From the cell containing the given text, extract its center point as [X, Y] coordinate. 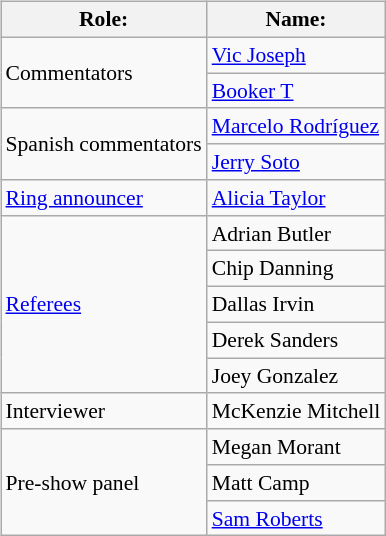
Adrian Butler [296, 233]
Booker T [296, 91]
Derek Sanders [296, 340]
Referees [103, 304]
Interviewer [103, 411]
Jerry Soto [296, 162]
Dallas Irvin [296, 305]
Vic Joseph [296, 55]
Sam Roberts [296, 518]
Joey Gonzalez [296, 376]
Role: [103, 20]
Matt Camp [296, 483]
Chip Danning [296, 269]
Marcelo Rodríguez [296, 126]
Megan Morant [296, 447]
Name: [296, 20]
Spanish commentators [103, 144]
Commentators [103, 72]
McKenzie Mitchell [296, 411]
Pre-show panel [103, 482]
Ring announcer [103, 198]
Alicia Taylor [296, 198]
